Determine the [X, Y] coordinate at the center of the cell enclosing the given text.  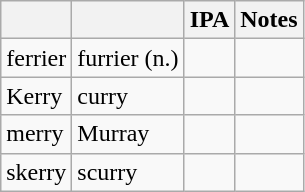
scurry [128, 172]
Murray [128, 134]
curry [128, 96]
merry [36, 134]
Notes [269, 20]
ferrier [36, 58]
furrier (n.) [128, 58]
IPA [210, 20]
skerry [36, 172]
Kerry [36, 96]
